Find where the given text appears and provide that cell's center as (x, y) coordinate. 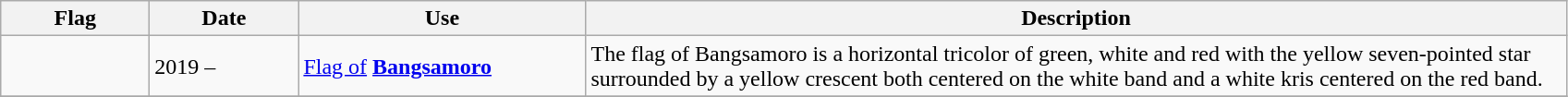
Flag of Bangsamoro (442, 67)
Description (1076, 18)
Date (224, 18)
Flag (76, 18)
2019 – (224, 67)
Use (442, 18)
